Provide the (x, y) coordinate of the cell's center where the given text is located.  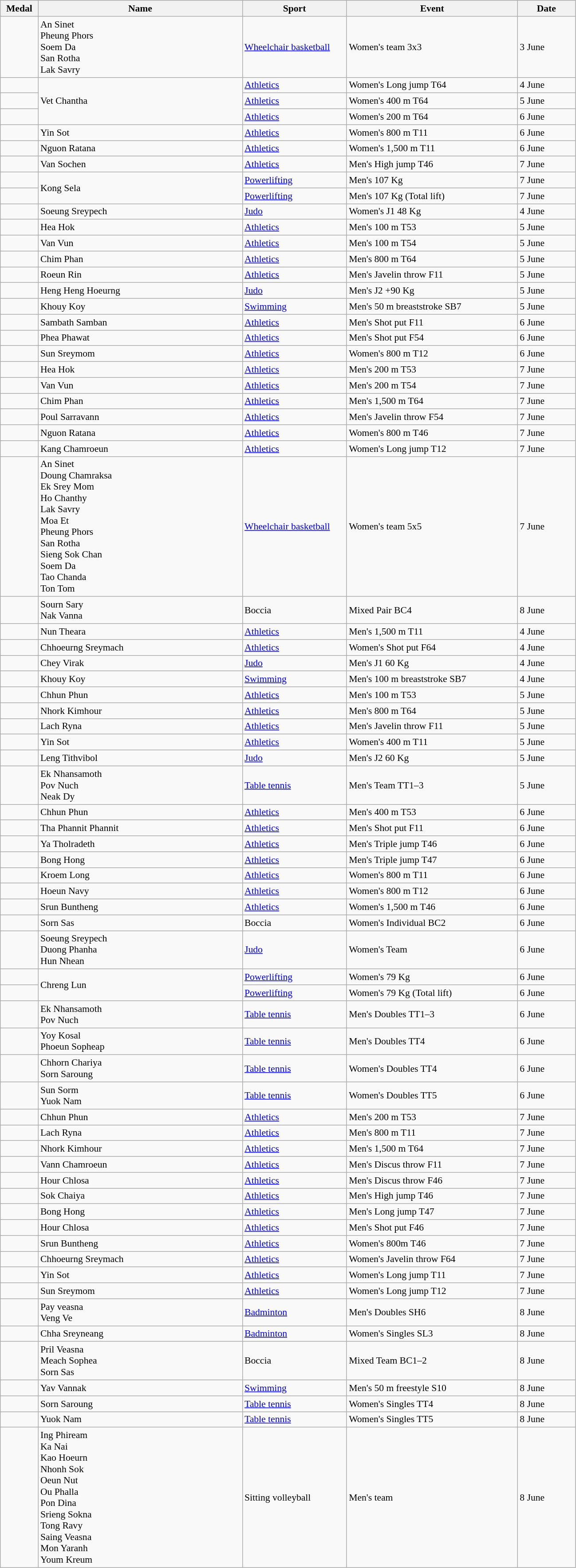
Men's 800 m T11 (432, 1133)
Tha Phannit Phannit (140, 828)
Women's J1 48 Kg (432, 212)
Name (140, 8)
Men's Doubles SH6 (432, 1313)
Men's Triple jump T47 (432, 860)
Kong Sela (140, 188)
Women's 800 m T46 (432, 433)
Women's Individual BC2 (432, 923)
Vet Chantha (140, 101)
Women's Doubles TT4 (432, 1069)
Soeung SreypechDuong PhanhaHun Nhean (140, 950)
Men's Discus throw F11 (432, 1164)
Women's Long jump T64 (432, 85)
Date (546, 8)
Women's 1,500 m T11 (432, 149)
Event (432, 8)
Hoeun Navy (140, 891)
Sorn Saroung (140, 1404)
Men's Long jump T47 (432, 1212)
Yuok Nam (140, 1419)
Roeun Rin (140, 275)
Medal (20, 8)
Sun SormYuok Nam (140, 1095)
Women's Singles TT5 (432, 1419)
Poul Sarravann (140, 417)
Ek NhansamothPov Nuch (140, 1015)
Women's team 5x5 (432, 526)
Men's Javelin throw F54 (432, 417)
Women's Long jump T11 (432, 1275)
Chhorn ChariyaSorn Saroung (140, 1069)
Kroem Long (140, 875)
Chha Sreyneang (140, 1334)
Men's 50 m breaststroke SB7 (432, 306)
Heng Heng Hoeurng (140, 291)
Men's Doubles TT4 (432, 1041)
Phea Phawat (140, 338)
Men's Discus throw F46 (432, 1180)
Sorn Sas (140, 923)
Sport (295, 8)
An SinetDoung ChamraksaEk Srey MomHo ChanthyLak SavryMoa EtPheung PhorsSan RothaSieng Sok ChanSoem DaTao ChandaTon Tom (140, 526)
Sambath Samban (140, 322)
Women's 79 Kg (432, 977)
Men's 200 m T54 (432, 385)
Mixed Team BC1–2 (432, 1361)
Women's Javelin throw F64 (432, 1259)
Men's J1 60 Kg (432, 663)
Women's 1,500 m T46 (432, 907)
Ya Tholradeth (140, 844)
Women's Singles TT4 (432, 1404)
Women's Singles SL3 (432, 1334)
Men's Doubles TT1–3 (432, 1015)
Men's Shot put F46 (432, 1228)
Men's Team TT1–3 (432, 785)
Men's 100 m T54 (432, 243)
Nun Theara (140, 632)
Ing PhireamKa NaiKao HoeurnNhonh SokOeun NutOu PhallaPon DinaSrieng SoknaTong RavySaing VeasnaMon YaranhYoum Kreum (140, 1497)
Women's Team (432, 950)
An SinetPheung PhorsSoem DaSan RothaLak Savry (140, 47)
Mixed Pair BC4 (432, 610)
Women's Doubles TT5 (432, 1095)
Pay veasnaVeng Ve (140, 1313)
Yoy KosalPhoeun Sopheap (140, 1041)
Men's J2 +90 Kg (432, 291)
Men's 107 Kg (432, 180)
Sourn SaryNak Vanna (140, 610)
Soeung Sreypech (140, 212)
Women's team 3x3 (432, 47)
Chey Virak (140, 663)
Women's 400 m T11 (432, 742)
Men's 100 m breaststroke SB7 (432, 679)
Ek NhansamothPov NuchNeak Dy (140, 785)
Women's 400 m T64 (432, 101)
Women's 79 Kg (Total lift) (432, 993)
Women's 800m T46 (432, 1243)
Women's Shot put F64 (432, 647)
3 June (546, 47)
Men's Triple jump T46 (432, 844)
Women's 200 m T64 (432, 117)
Men's J2 60 Kg (432, 758)
Yav Vannak (140, 1388)
Men's Shot put F54 (432, 338)
Sitting volleyball (295, 1497)
Pril VeasnaMeach SopheaSorn Sas (140, 1361)
Kang Chamroeun (140, 449)
Chreng Lun (140, 985)
Men's 107 Kg (Total lift) (432, 196)
Men's 50 m freestyle S10 (432, 1388)
Vann Chamroeun (140, 1164)
Men's 1,500 m T11 (432, 632)
Men's team (432, 1497)
Leng Tithvibol (140, 758)
Sok Chaiya (140, 1196)
Van Sochen (140, 165)
Men's 400 m T53 (432, 812)
